Determine the (x, y) coordinate at the center of the cell enclosing the given text.  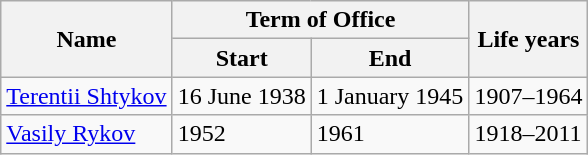
1918–2011 (528, 134)
Terentii Shtykov (86, 96)
Life years (528, 39)
Name (86, 39)
Term of Office (320, 20)
1907–1964 (528, 96)
1952 (242, 134)
16 June 1938 (242, 96)
Vasily Rykov (86, 134)
Start (242, 58)
End (390, 58)
1961 (390, 134)
1 January 1945 (390, 96)
